Extract the (X, Y) coordinate from the center of the cell holding the provided text.  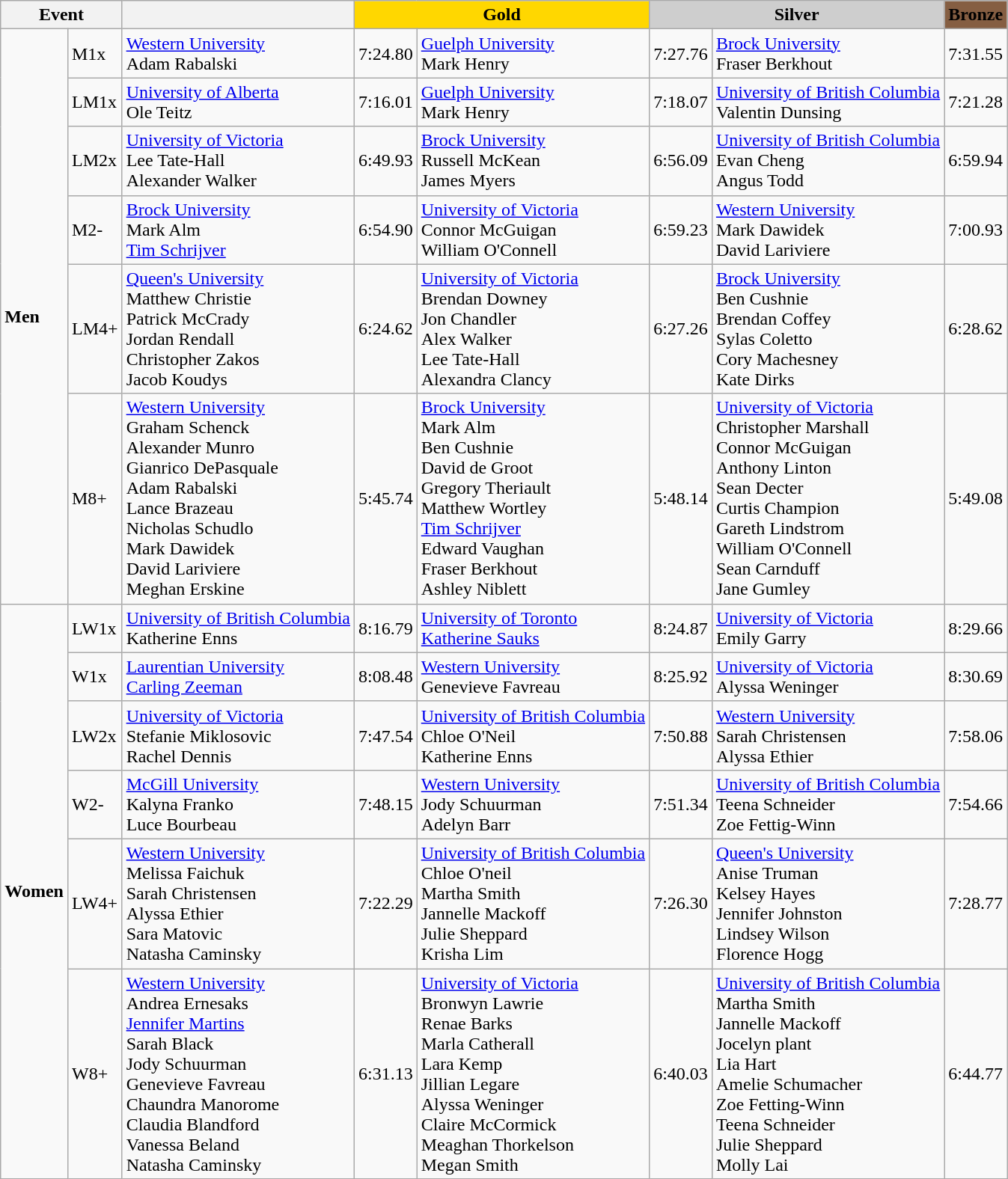
8:25.92 (681, 676)
7:50.88 (681, 735)
8:16.79 (385, 628)
LW1x (94, 628)
Brock UniversityMark AlmBen CushnieDavid de GrootGregory TheriaultMatthew WortleyTim SchrijverEdward VaughanFraser BerkhoutAshley Niblett (533, 498)
Bronze (976, 15)
5:45.74 (385, 498)
Gold (501, 15)
University of VictoriaLee Tate-HallAlexander Walker (238, 161)
8:30.69 (976, 676)
McGill UniversityKalyna FrankoLuce Bourbeau (238, 804)
6:27.26 (681, 329)
6:56.09 (681, 161)
7:47.54 (385, 735)
LM1x (94, 102)
7:00.93 (976, 230)
6:49.93 (385, 161)
Silver (797, 15)
5:49.08 (976, 498)
University of British ColumbiaTeena SchneiderZoe Fettig-Winn (828, 804)
Western UniversityJody SchuurmanAdelyn Barr (533, 804)
7:51.34 (681, 804)
W2- (94, 804)
Queen's UniversityAnise TrumanKelsey HayesJennifer JohnstonLindsey WilsonFlorence Hogg (828, 904)
8:24.87 (681, 628)
7:31.55 (976, 54)
6:28.62 (976, 329)
5:48.14 (681, 498)
LW4+ (94, 904)
Western UniversityMelissa FaichukSarah ChristensenAlyssa EthierSara MatovicNatasha Caminsky (238, 904)
LM2x (94, 161)
7:26.30 (681, 904)
7:18.07 (681, 102)
LW2x (94, 735)
7:24.80 (385, 54)
University of British ColumbiaKatherine Enns (238, 628)
Brock UniversityFraser Berkhout (828, 54)
8:08.48 (385, 676)
Brock UniversityBen CushnieBrendan CoffeySylas ColettoCory MachesneyKate Dirks (828, 329)
M8+ (94, 498)
M2- (94, 230)
M1x (94, 54)
6:59.94 (976, 161)
University of British ColumbiaChloe O'NeilKatherine Enns (533, 735)
Western UniversityMark DawidekDavid Lariviere (828, 230)
7:21.28 (976, 102)
7:28.77 (976, 904)
Laurentian UniversityCarling Zeeman (238, 676)
University of British ColumbiaValentin Dunsing (828, 102)
LM4+ (94, 329)
University of British ColumbiaChloe O'neilMartha SmithJannelle MackoffJulie SheppardKrisha Lim (533, 904)
8:29.66 (976, 628)
6:31.13 (385, 1073)
Brock UniversityRussell McKeanJames Myers (533, 161)
Queen's UniversityMatthew ChristiePatrick McCradyJordan RendallChristopher ZakosJacob Koudys (238, 329)
7:16.01 (385, 102)
Western UniversitySarah ChristensenAlyssa Ethier (828, 735)
6:24.62 (385, 329)
Western UniversityGenevieve Favreau (533, 676)
7:54.66 (976, 804)
University of Toronto Katherine Sauks (533, 628)
6:59.23 (681, 230)
University of VictoriaConnor McGuiganWilliam O'Connell (533, 230)
University of VictoriaAlyssa Weninger (828, 676)
7:48.15 (385, 804)
W1x (94, 676)
University of VictoriaEmily Garry (828, 628)
7:58.06 (976, 735)
Event (61, 15)
Brock UniversityMark AlmTim Schrijver (238, 230)
6:44.77 (976, 1073)
6:40.03 (681, 1073)
Western UniversityAdam Rabalski (238, 54)
6:54.90 (385, 230)
University of VictoriaBronwyn LawrieRenae BarksMarla CatherallLara KempJillian LegareAlyssa WeningerClaire McCormickMeaghan ThorkelsonMegan Smith (533, 1073)
7:27.76 (681, 54)
University of British ColumbiaEvan ChengAngus Todd (828, 161)
W8+ (94, 1073)
University of VictoriaBrendan DowneyJon ChandlerAlex WalkerLee Tate-HallAlexandra Clancy (533, 329)
University of VictoriaStefanie MiklosovicRachel Dennis (238, 735)
7:22.29 (385, 904)
Western UniversityGraham SchenckAlexander MunroGianrico DePasqualeAdam RabalskiLance BrazeauNicholas SchudloMark DawidekDavid LariviereMeghan Erskine (238, 498)
Women (34, 891)
University of AlbertaOle Teitz (238, 102)
Men (34, 316)
